Output the [X, Y] coordinate of the center of the cell containing the given text.  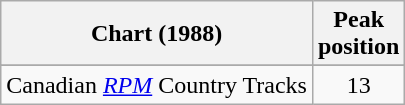
13 [358, 85]
Peakposition [358, 34]
Canadian RPM Country Tracks [157, 85]
Chart (1988) [157, 34]
